Pinpoint the cell where the given text exists, returning its (X, Y) midpoint coordinate. 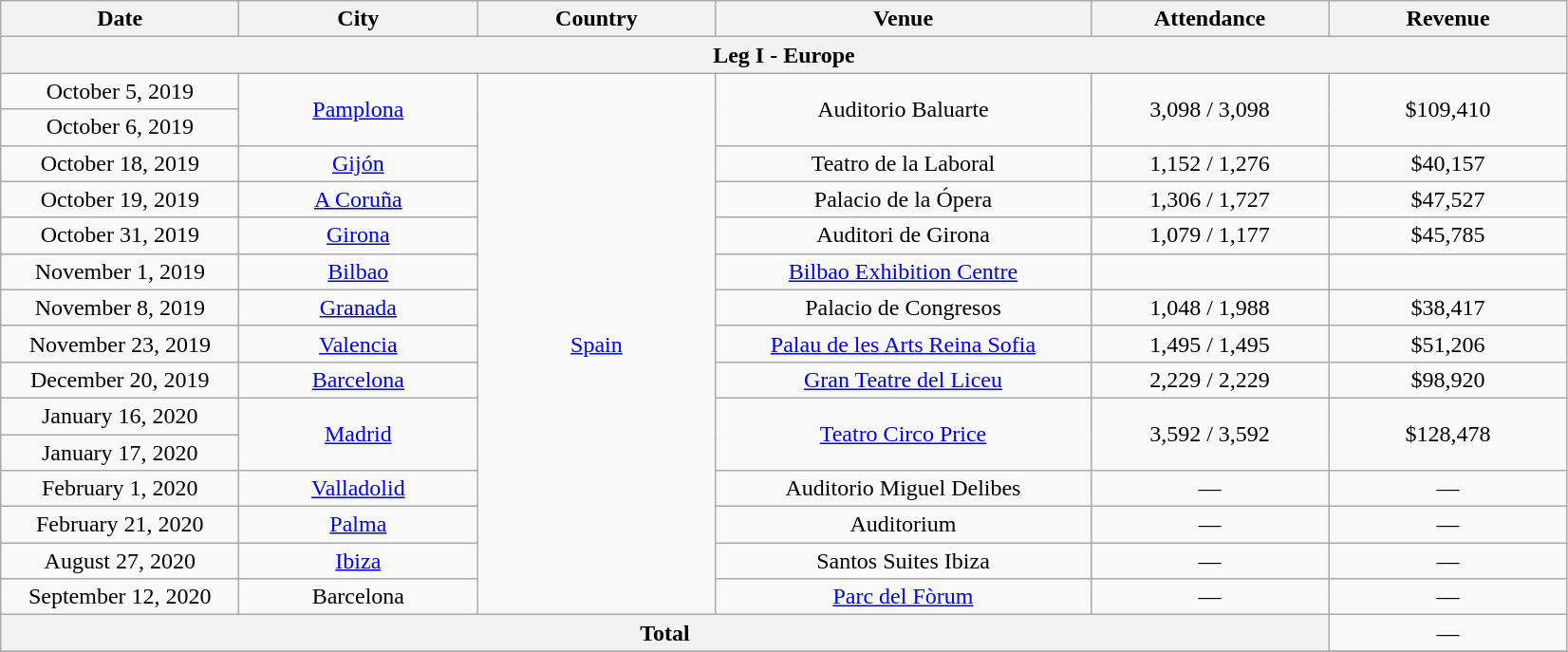
August 27, 2020 (120, 561)
January 16, 2020 (120, 416)
$38,417 (1448, 307)
Palacio de Congresos (904, 307)
1,048 / 1,988 (1209, 307)
Bilbao Exhibition Centre (904, 271)
$40,157 (1448, 163)
February 1, 2020 (120, 489)
Girona (359, 235)
A Coruña (359, 199)
October 5, 2019 (120, 91)
$128,478 (1448, 434)
$45,785 (1448, 235)
Bilbao (359, 271)
Spain (596, 344)
Pamplona (359, 109)
Venue (904, 19)
Country (596, 19)
Gijón (359, 163)
1,495 / 1,495 (1209, 344)
Auditorio Miguel Delibes (904, 489)
3,098 / 3,098 (1209, 109)
January 17, 2020 (120, 453)
November 23, 2019 (120, 344)
Valladolid (359, 489)
Leg I - Europe (784, 55)
Palau de les Arts Reina Sofia (904, 344)
$47,527 (1448, 199)
Auditori de Girona (904, 235)
Granada (359, 307)
1,079 / 1,177 (1209, 235)
1,152 / 1,276 (1209, 163)
Auditorium (904, 525)
Teatro Circo Price (904, 434)
October 18, 2019 (120, 163)
Auditorio Baluarte (904, 109)
November 8, 2019 (120, 307)
Attendance (1209, 19)
Palma (359, 525)
Valencia (359, 344)
October 31, 2019 (120, 235)
Date (120, 19)
Gran Teatre del Liceu (904, 380)
Teatro de la Laboral (904, 163)
$51,206 (1448, 344)
2,229 / 2,229 (1209, 380)
October 6, 2019 (120, 127)
November 1, 2019 (120, 271)
Palacio de la Ópera (904, 199)
September 12, 2020 (120, 597)
Ibiza (359, 561)
Santos Suites Ibiza (904, 561)
Parc del Fòrum (904, 597)
$109,410 (1448, 109)
February 21, 2020 (120, 525)
December 20, 2019 (120, 380)
City (359, 19)
3,592 / 3,592 (1209, 434)
$98,920 (1448, 380)
Revenue (1448, 19)
Madrid (359, 434)
Total (664, 633)
1,306 / 1,727 (1209, 199)
October 19, 2019 (120, 199)
